Extract the (x, y) coordinate from the center of the cell holding the provided text.  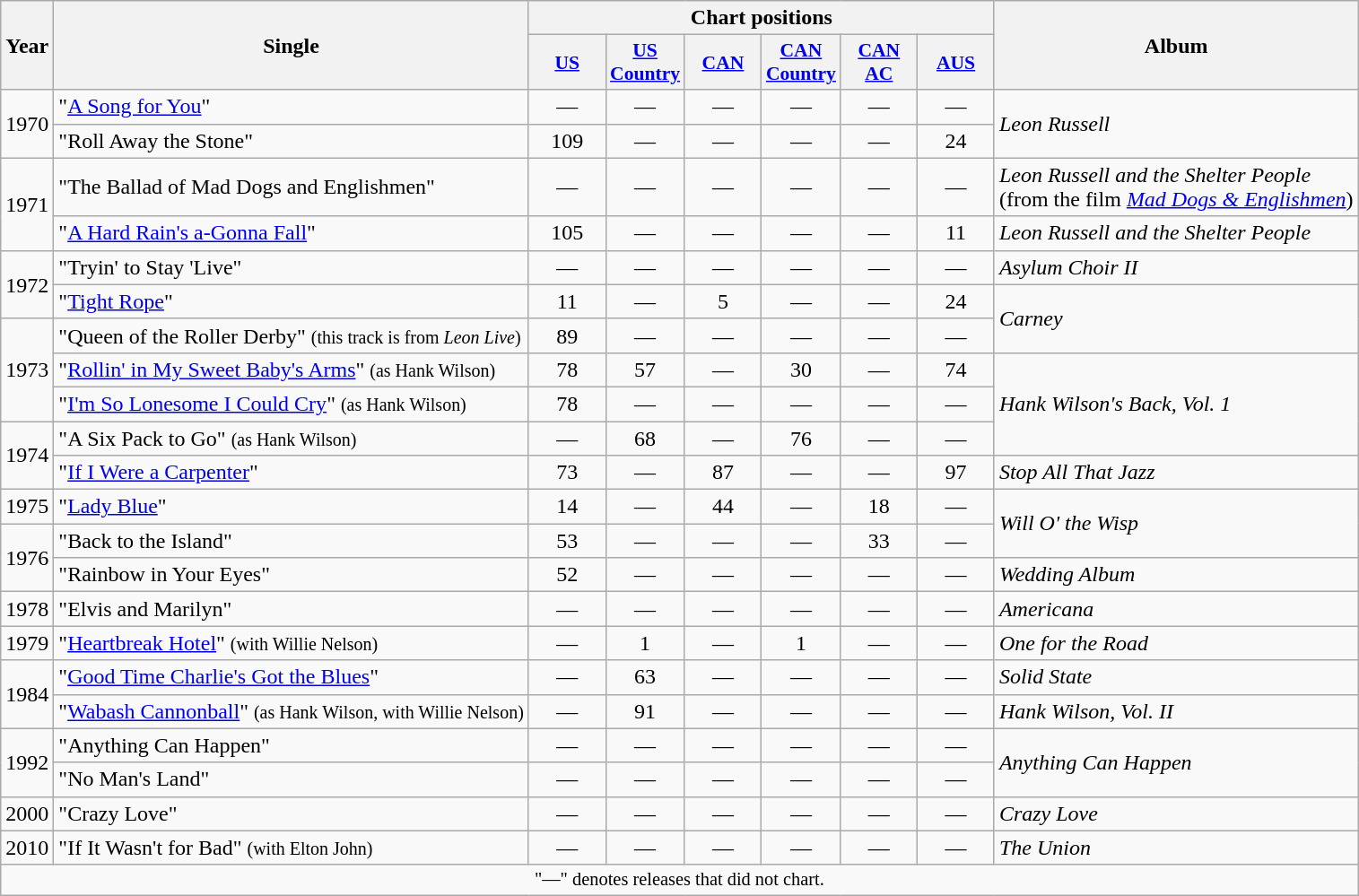
Americana (1176, 609)
1973 (27, 370)
Carney (1176, 318)
"Tryin' to Stay 'Live" (292, 267)
33 (879, 541)
USCountry (645, 63)
"Back to the Island" (292, 541)
57 (645, 370)
Will O' the Wisp (1176, 524)
The Union (1176, 848)
1984 (27, 694)
1971 (27, 204)
1972 (27, 284)
AUS (956, 63)
Album (1176, 45)
"Wabash Cannonball" (as Hank Wilson, with Willie Nelson) (292, 711)
Single (292, 45)
63 (645, 677)
2010 (27, 848)
Year (27, 45)
"A Song for You" (292, 107)
Chart positions (761, 18)
"—" denotes releases that did not chart. (680, 880)
"I'm So Lonesome I Could Cry" (as Hank Wilson) (292, 404)
105 (567, 233)
Solid State (1176, 677)
US (567, 63)
Hank Wilson, Vol. II (1176, 711)
2000 (27, 813)
"Good Time Charlie's Got the Blues" (292, 677)
"Rainbow in Your Eyes" (292, 575)
"Lady Blue" (292, 507)
"No Man's Land" (292, 779)
Leon Russell and the Shelter People (1176, 233)
1979 (27, 643)
91 (645, 711)
1975 (27, 507)
"Elvis and Marilyn" (292, 609)
Asylum Choir II (1176, 267)
"Roll Away the Stone" (292, 141)
Crazy Love (1176, 813)
CAN (723, 63)
"Anything Can Happen" (292, 745)
89 (567, 335)
109 (567, 141)
76 (801, 439)
"Tight Rope" (292, 301)
"A Six Pack to Go" (as Hank Wilson) (292, 439)
Hank Wilson's Back, Vol. 1 (1176, 404)
1976 (27, 558)
Leon Russell and the Shelter People(from the film Mad Dogs & Englishmen) (1176, 187)
"If It Wasn't for Bad" (with Elton John) (292, 848)
Stop All That Jazz (1176, 473)
"Rollin' in My Sweet Baby's Arms" (as Hank Wilson) (292, 370)
Wedding Album (1176, 575)
68 (645, 439)
One for the Road (1176, 643)
53 (567, 541)
1974 (27, 456)
"The Ballad of Mad Dogs and Englishmen" (292, 187)
"A Hard Rain's a-Gonna Fall" (292, 233)
87 (723, 473)
44 (723, 507)
"Heartbreak Hotel" (with Willie Nelson) (292, 643)
"Crazy Love" (292, 813)
"If I Were a Carpenter" (292, 473)
Anything Can Happen (1176, 762)
5 (723, 301)
Leon Russell (1176, 124)
74 (956, 370)
97 (956, 473)
14 (567, 507)
73 (567, 473)
52 (567, 575)
18 (879, 507)
1978 (27, 609)
CANCountry (801, 63)
1992 (27, 762)
1970 (27, 124)
CANAC (879, 63)
"Queen of the Roller Derby" (this track is from Leon Live) (292, 335)
30 (801, 370)
